Capture the cell that displays the provided text and extract its (X, Y) central coordinate. 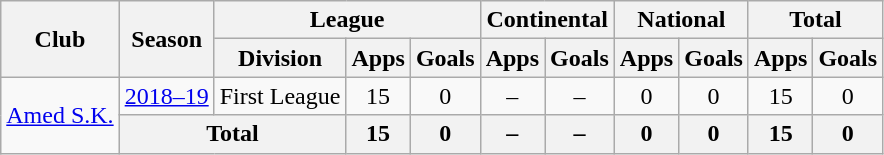
2018–19 (166, 96)
Amed S.K. (60, 115)
League (347, 20)
Division (280, 58)
Club (60, 39)
Season (166, 39)
First League (280, 96)
National (681, 20)
Continental (547, 20)
